Determine the (x, y) coordinate at the center of the cell enclosing the given text.  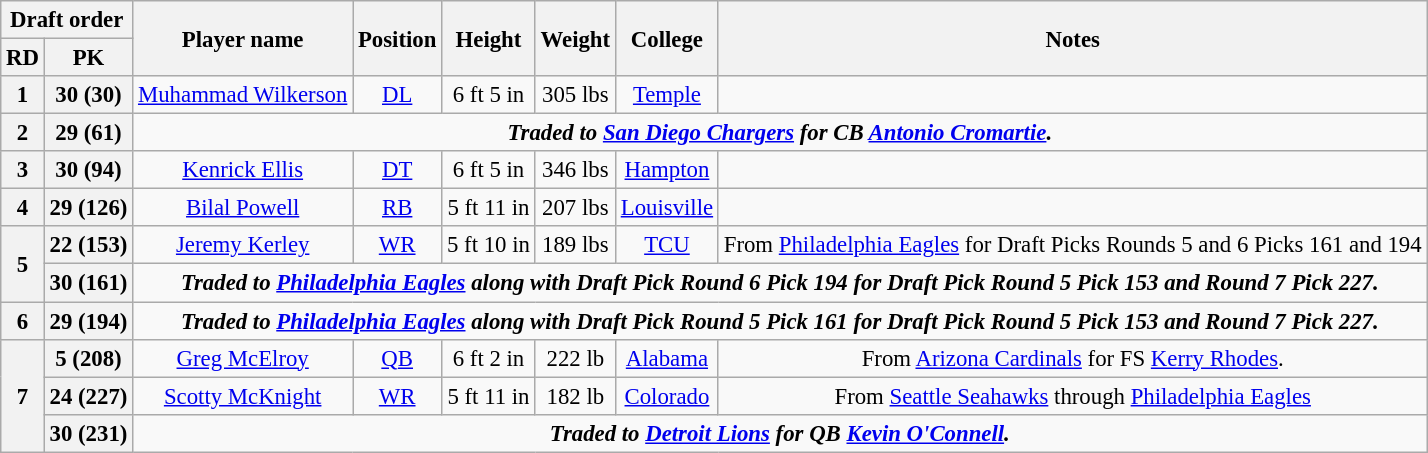
4 (23, 208)
DL (398, 95)
22 (153) (88, 245)
30 (94) (88, 170)
Position (398, 38)
189 lbs (575, 245)
Player name (243, 38)
From Seattle Seahawks through Philadelphia Eagles (1072, 396)
DT (398, 170)
30 (30) (88, 95)
RB (398, 208)
6 (23, 321)
Muhammad Wilkerson (243, 95)
7 (23, 396)
24 (227) (88, 396)
29 (126) (88, 208)
Draft order (67, 20)
Kenrick Ellis (243, 170)
Hampton (666, 170)
Traded to Philadelphia Eagles along with Draft Pick Round 5 Pick 161 for Draft Pick Round 5 Pick 153 and Round 7 Pick 227. (780, 321)
5 (208) (88, 358)
Height (488, 38)
Traded to Philadelphia Eagles along with Draft Pick Round 6 Pick 194 for Draft Pick Round 5 Pick 153 and Round 7 Pick 227. (780, 283)
College (666, 38)
Bilal Powell (243, 208)
5 ft 10 in (488, 245)
Weight (575, 38)
1 (23, 95)
TCU (666, 245)
Traded to San Diego Chargers for CB Antonio Cromartie. (780, 133)
29 (61) (88, 133)
From Arizona Cardinals for FS Kerry Rhodes. (1072, 358)
305 lbs (575, 95)
5 (23, 264)
3 (23, 170)
Colorado (666, 396)
Notes (1072, 38)
Temple (666, 95)
RD (23, 58)
2 (23, 133)
PK (88, 58)
30 (231) (88, 433)
Alabama (666, 358)
Greg McElroy (243, 358)
Scotty McKnight (243, 396)
30 (161) (88, 283)
6 ft 2 in (488, 358)
QB (398, 358)
From Philadelphia Eagles for Draft Picks Rounds 5 and 6 Picks 161 and 194 (1072, 245)
Jeremy Kerley (243, 245)
182 lb (575, 396)
222 lb (575, 358)
Traded to Detroit Lions for QB Kevin O'Connell. (780, 433)
207 lbs (575, 208)
Louisville (666, 208)
346 lbs (575, 170)
29 (194) (88, 321)
